Search for the cell housing the specified text and yield its (x, y) center coordinate. 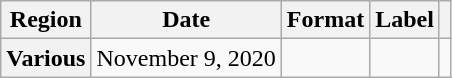
Format (325, 20)
Date (186, 20)
Region (46, 20)
November 9, 2020 (186, 58)
Various (46, 58)
Label (405, 20)
